For the text-containing cell, return its midpoint in [X, Y] coordinate format. 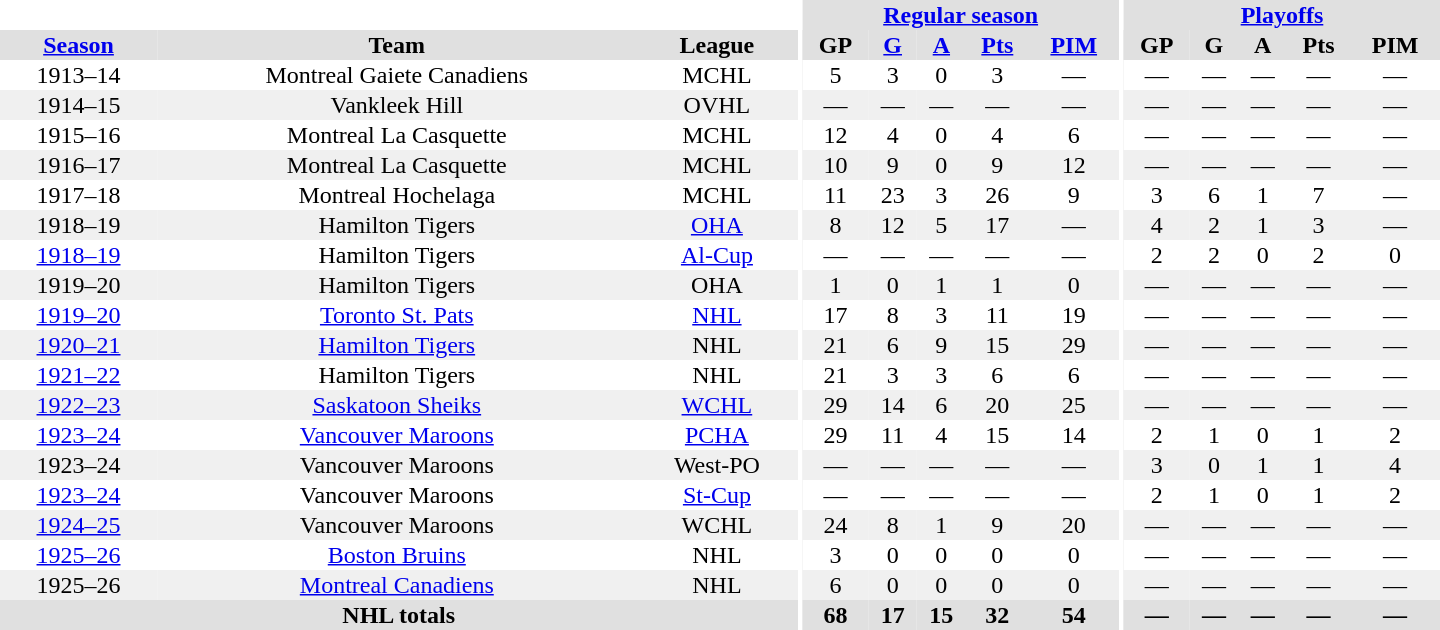
19 [1074, 315]
Montreal Hochelaga [396, 195]
1916–17 [78, 165]
West-PO [718, 465]
24 [836, 525]
PCHA [718, 435]
26 [998, 195]
Team [396, 45]
Saskatoon Sheiks [396, 405]
1915–16 [78, 135]
OVHL [718, 105]
1921–22 [78, 375]
NHL totals [398, 615]
Vankleek Hill [396, 105]
54 [1074, 615]
Playoffs [1282, 15]
Boston Bruins [396, 555]
1922–23 [78, 405]
Montreal Canadiens [396, 585]
Montreal Gaiete Canadiens [396, 75]
1913–14 [78, 75]
25 [1074, 405]
Season [78, 45]
68 [836, 615]
League [718, 45]
1924–25 [78, 525]
Al-Cup [718, 255]
St-Cup [718, 495]
10 [836, 165]
Regular season [961, 15]
32 [998, 615]
1914–15 [78, 105]
23 [892, 195]
Toronto St. Pats [396, 315]
7 [1318, 195]
1920–21 [78, 345]
1917–18 [78, 195]
